Extract the (x, y) coordinate from the center of the cell holding the provided text.  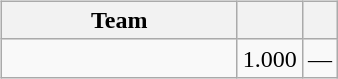
Team (119, 20)
1.000 (270, 58)
— (320, 58)
